Determine the [X, Y] coordinate at the center of the cell enclosing the given text.  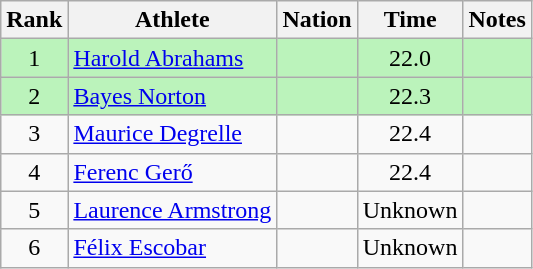
Maurice Degrelle [172, 134]
22.3 [410, 96]
Time [410, 20]
1 [34, 58]
Ferenc Gerő [172, 172]
Rank [34, 20]
2 [34, 96]
6 [34, 248]
3 [34, 134]
Laurence Armstrong [172, 210]
5 [34, 210]
Bayes Norton [172, 96]
22.0 [410, 58]
Athlete [172, 20]
4 [34, 172]
Notes [497, 20]
Félix Escobar [172, 248]
Harold Abrahams [172, 58]
Nation [317, 20]
